Output the [x, y] coordinate of the center of the cell containing the given text.  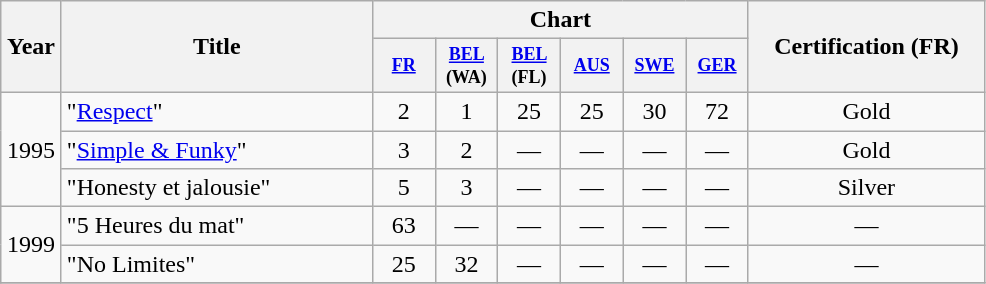
1999 [32, 245]
AUS [592, 66]
BEL (WA) [466, 66]
Silver [866, 188]
"No Limites" [216, 264]
"5 Heures du mat" [216, 226]
"Honesty et jalousie" [216, 188]
Certification (FR) [866, 47]
SWE [654, 66]
Title [216, 47]
1 [466, 111]
1995 [32, 149]
5 [404, 188]
"Simple & Funky" [216, 150]
32 [466, 264]
Chart [560, 20]
GER [718, 66]
Year [32, 47]
63 [404, 226]
"Respect" [216, 111]
72 [718, 111]
30 [654, 111]
FR [404, 66]
BEL (FL) [530, 66]
